Search for the cell housing the specified text and yield its [X, Y] center coordinate. 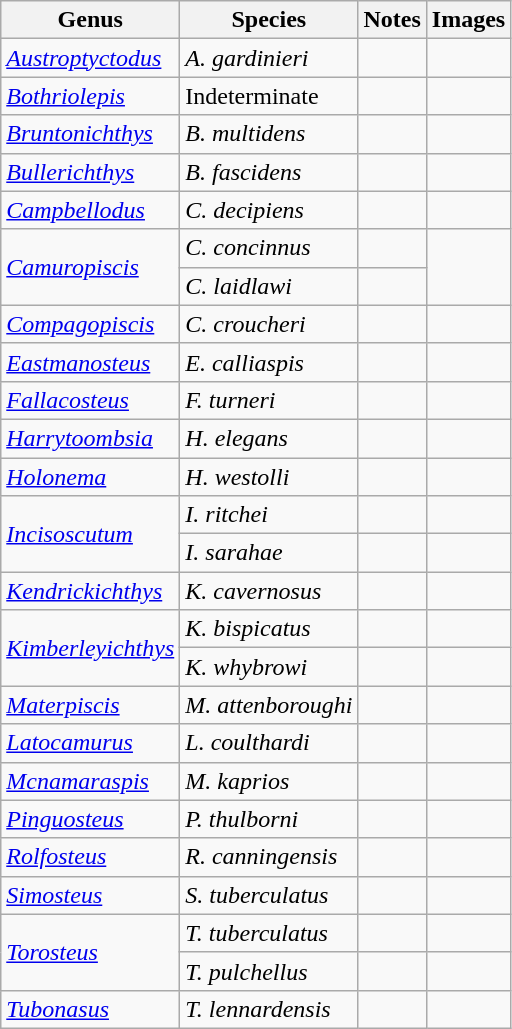
Species [269, 20]
P. thulborni [269, 819]
Fallacosteus [90, 400]
T. pulchellus [269, 971]
Bothriolepis [90, 96]
E. calliaspis [269, 362]
C. concinnus [269, 248]
Simosteus [90, 895]
Images [468, 20]
B. fascidens [269, 172]
S. tuberculatus [269, 895]
Materpiscis [90, 705]
Tubonasus [90, 1009]
Mcnamaraspis [90, 781]
Bruntonichthys [90, 134]
Rolfosteus [90, 857]
Kimberleyichthys [90, 648]
Incisoscutum [90, 534]
Genus [90, 20]
Kendrickichthys [90, 591]
M. attenboroughi [269, 705]
Camuropiscis [90, 267]
C. decipiens [269, 210]
F. turneri [269, 400]
Pinguosteus [90, 819]
Austroptyctodus [90, 58]
I. sarahae [269, 553]
I. ritchei [269, 515]
L. coulthardi [269, 743]
H. westolli [269, 477]
Notes [392, 20]
C. croucheri [269, 324]
B. multidens [269, 134]
Holonema [90, 477]
Bullerichthys [90, 172]
Compagopiscis [90, 324]
T. lennardensis [269, 1009]
H. elegans [269, 438]
Indeterminate [269, 96]
K. bispicatus [269, 629]
Campbellodus [90, 210]
R. canningensis [269, 857]
Latocamurus [90, 743]
K. cavernosus [269, 591]
T. tuberculatus [269, 933]
Torosteus [90, 952]
K. whybrowi [269, 667]
Eastmanosteus [90, 362]
Harrytoombsia [90, 438]
M. kaprios [269, 781]
A. gardinieri [269, 58]
C. laidlawi [269, 286]
